Determine the [X, Y] coordinate at the center of the cell enclosing the given text.  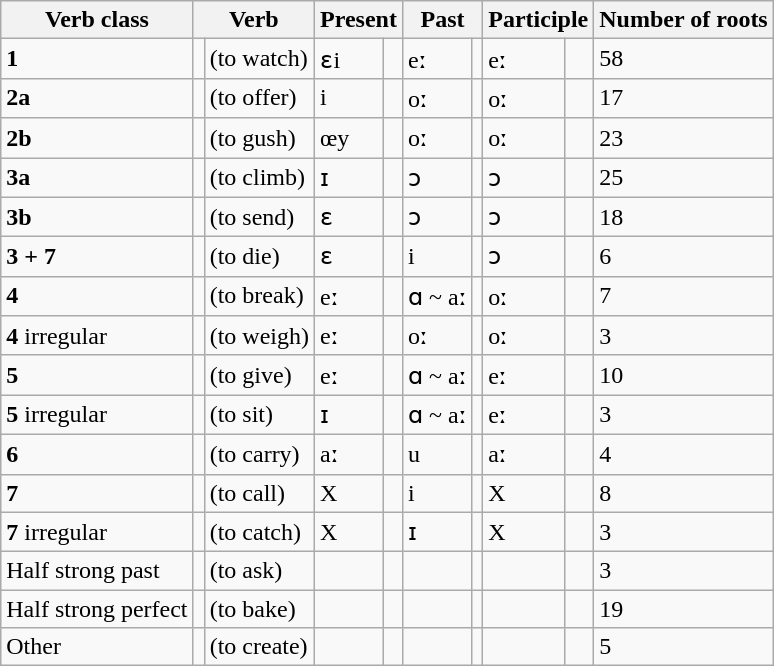
Participle [538, 20]
(to die) [259, 257]
8 [684, 493]
19 [684, 609]
u [436, 454]
23 [684, 138]
17 [684, 98]
3b [97, 217]
2b [97, 138]
Present [359, 20]
(to carry) [259, 454]
Verb class [97, 20]
Number of roots [684, 20]
œy [350, 138]
(to catch) [259, 532]
25 [684, 178]
4 irregular [97, 336]
(to weigh) [259, 336]
Half strong perfect [97, 609]
Half strong past [97, 571]
(to create) [259, 647]
(to bake) [259, 609]
58 [684, 59]
(to gush) [259, 138]
10 [684, 375]
1 [97, 59]
18 [684, 217]
(to offer) [259, 98]
ɛi [350, 59]
2a [97, 98]
(to watch) [259, 59]
3a [97, 178]
Verb [254, 20]
5 irregular [97, 415]
Past [442, 20]
7 irregular [97, 532]
Other [97, 647]
(to call) [259, 493]
(to climb) [259, 178]
(to send) [259, 217]
3 + 7 [97, 257]
(to give) [259, 375]
(to sit) [259, 415]
(to ask) [259, 571]
(to break) [259, 296]
